Provide the [X, Y] coordinate of the cell's center where the given text is located.  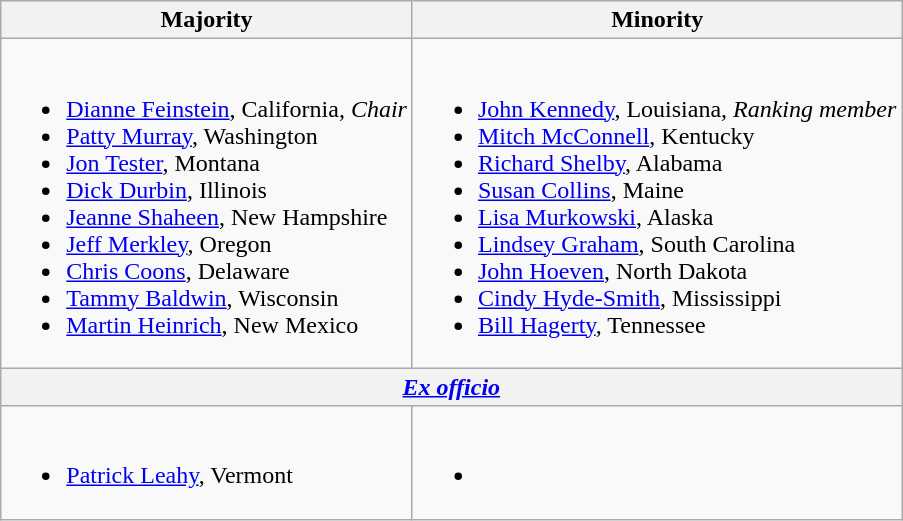
Minority [656, 20]
Ex officio [452, 387]
Majority [207, 20]
Patrick Leahy, Vermont [207, 462]
